Extract the (X, Y) coordinate from the center of the cell holding the provided text.  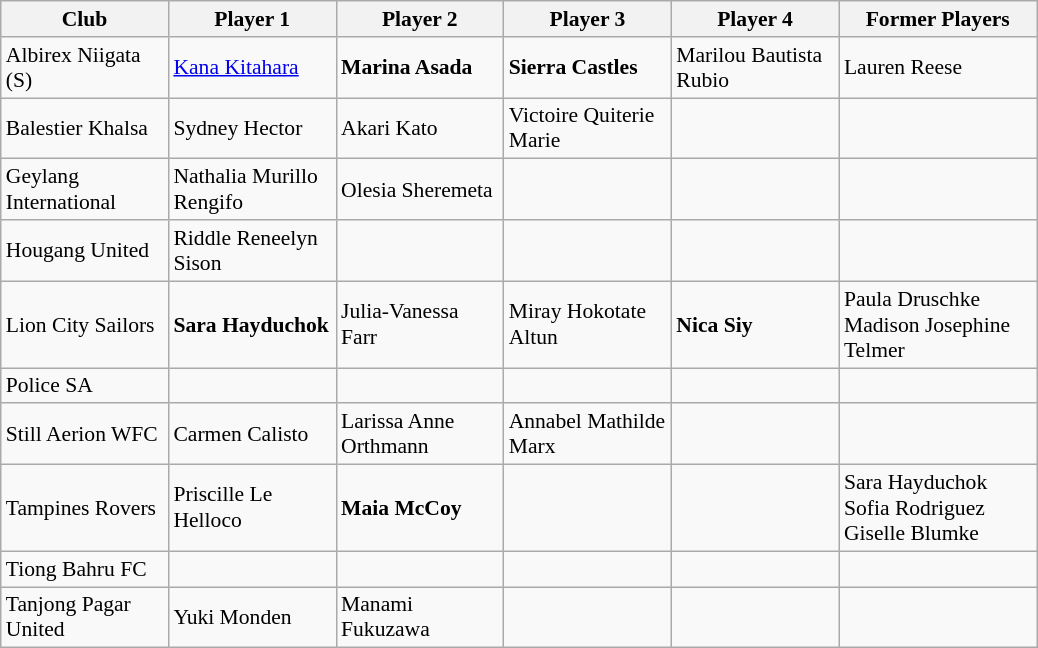
Julia-Vanessa Farr (420, 324)
Hougang United (85, 250)
Sara Hayduchok Sofia Rodriguez Giselle Blumke (938, 508)
Police SA (85, 386)
Albirex Niigata (S) (85, 68)
Club (85, 19)
Nica Siy (755, 324)
Larissa Anne Orthmann (420, 434)
Carmen Calisto (252, 434)
Tampines Rovers (85, 508)
Olesia Sheremeta (420, 190)
Sydney Hector (252, 128)
Miray Hokotate Altun (588, 324)
Riddle Reneelyn Sison (252, 250)
Priscille Le Helloco (252, 508)
Lauren Reese (938, 68)
Player 1 (252, 19)
Yuki Monden (252, 618)
Tanjong Pagar United (85, 618)
Marilou Bautista Rubio (755, 68)
Paula Druschke Madison Josephine Telmer (938, 324)
Sara Hayduchok (252, 324)
Nathalia Murillo Rengifo (252, 190)
Akari Kato (420, 128)
Player 4 (755, 19)
Player 2 (420, 19)
Marina Asada (420, 68)
Sierra Castles (588, 68)
Balestier Khalsa (85, 128)
Annabel Mathilde Marx (588, 434)
Tiong Bahru FC (85, 569)
Maia McCoy (420, 508)
Geylang International (85, 190)
Player 3 (588, 19)
Former Players (938, 19)
Victoire Quiterie Marie (588, 128)
Kana Kitahara (252, 68)
Lion City Sailors (85, 324)
Still Aerion WFC (85, 434)
Manami Fukuzawa (420, 618)
